Identify which cell holds the provided text, then report its [x, y] central coordinate. 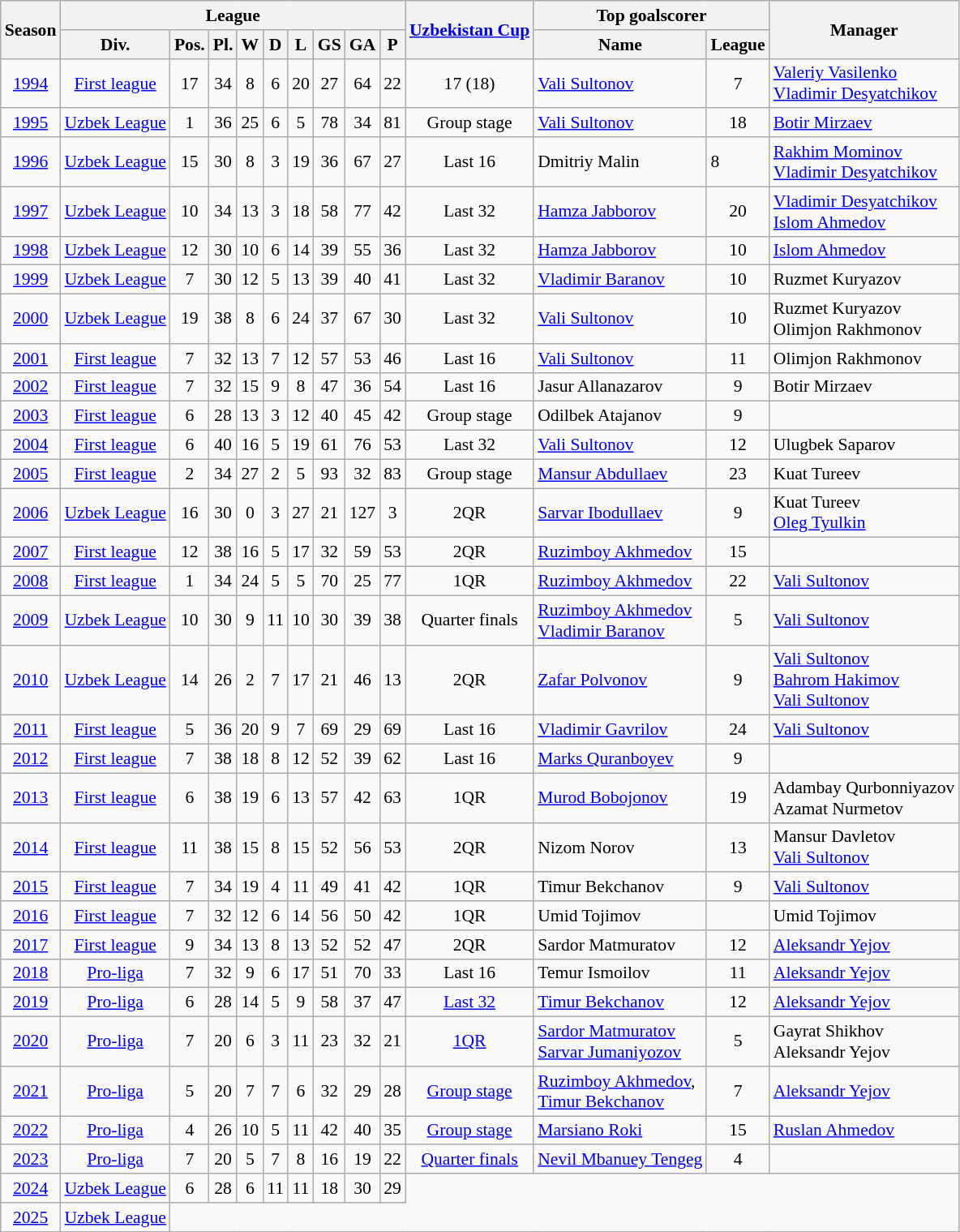
Nevil Mbanuey Tengeg [619, 1160]
62 [392, 759]
Vladimir Gavrilov [619, 730]
76 [363, 445]
1996 [31, 162]
Pos. [190, 45]
Vali Sultonov Bahrom Hakimov Vali Sultonov [864, 680]
GS [329, 45]
Top goalscorer [652, 15]
2003 [31, 416]
33 [392, 973]
2002 [31, 387]
Ulugbek Saparov [864, 445]
2001 [31, 358]
2023 [31, 1160]
Manager [864, 29]
127 [363, 513]
Rakhim Mominov Vladimir Desyatchikov [864, 162]
Islom Ahmedov [864, 251]
49 [329, 887]
93 [329, 474]
50 [363, 916]
35 [392, 1131]
2012 [31, 759]
61 [329, 445]
63 [392, 798]
Gayrat Shikhov Aleksandr Yejov [864, 1041]
Marsiano Roki [619, 1131]
Kuat Tureev [864, 474]
83 [392, 474]
L [301, 45]
51 [329, 973]
2015 [31, 887]
2018 [31, 973]
Olimjon Rakhmonov [864, 358]
78 [329, 123]
Marks Quranboyev [619, 759]
GA [363, 45]
Valeriy Vasilenko Vladimir Desyatchikov [864, 83]
Sardor Matmuratov Sarvar Jumaniyozov [619, 1041]
Ruzmet Kuryazov Olimjon Rakhmonov [864, 320]
2005 [31, 474]
2024 [31, 1188]
Ruzmet Kuryazov [864, 280]
Dmitriy Malin [619, 162]
Zafar Polvonov [619, 680]
Vladimir Baranov [619, 280]
Jasur Allanazarov [619, 387]
Ruzimboy Akhmedov, Timur Bekchanov [619, 1092]
Div. [115, 45]
Nizom Norov [619, 847]
2014 [31, 847]
Temur Ismoilov [619, 973]
2016 [31, 916]
2017 [31, 945]
2011 [31, 730]
1998 [31, 251]
2013 [31, 798]
Uzbekistan Cup [469, 29]
2010 [31, 680]
P [392, 45]
1997 [31, 211]
59 [363, 552]
Mansur Abdullaev [619, 474]
1995 [31, 123]
64 [363, 83]
17 (18) [469, 83]
2021 [31, 1092]
2000 [31, 320]
Season [31, 29]
54 [392, 387]
2022 [31, 1131]
Ruzimboy Akhmedov Vladimir Baranov [619, 620]
1994 [31, 83]
2007 [31, 552]
W [250, 45]
2009 [31, 620]
Kuat Tureev Oleg Tyulkin [864, 513]
Sarvar Ibodullaev [619, 513]
Vladimir Desyatchikov Islom Ahmedov [864, 211]
2020 [31, 1041]
45 [363, 416]
Adambay Qurbonniyazov Azamat Nurmetov [864, 798]
55 [363, 251]
1999 [31, 280]
2008 [31, 582]
Murod Bobojonov [619, 798]
Odilbek Atajanov [619, 416]
2019 [31, 1002]
Name [619, 45]
2006 [31, 513]
Sardor Matmuratov [619, 945]
Pl. [224, 45]
81 [392, 123]
D [276, 45]
2004 [31, 445]
Ruslan Ahmedov [864, 1131]
0 [250, 513]
2025 [31, 1217]
Mansur Davletov Vali Sultonov [864, 847]
